Determine the (x, y) coordinate at the center of the cell enclosing the given text.  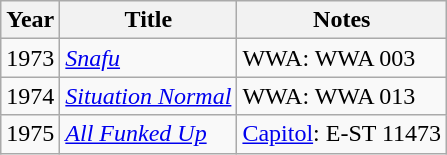
Year (30, 20)
Title (148, 20)
1975 (30, 134)
Situation Normal (148, 96)
Snafu (148, 58)
All Funked Up (148, 134)
Capitol: E-ST 11473 (342, 134)
WWA: WWA 013 (342, 96)
1973 (30, 58)
1974 (30, 96)
Notes (342, 20)
WWA: WWA 003 (342, 58)
